Pinpoint the cell where the given text exists, returning its (x, y) midpoint coordinate. 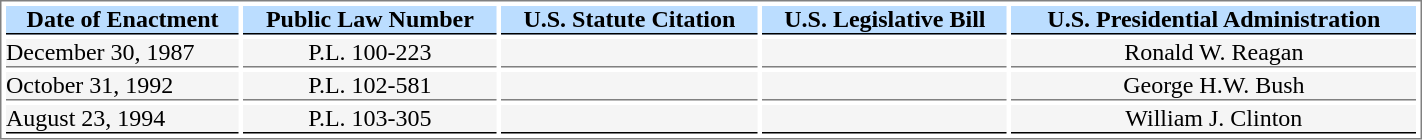
P.L. 102-581 (370, 86)
Ronald W. Reagan (1214, 53)
October 31, 1992 (122, 86)
P.L. 103-305 (370, 119)
William J. Clinton (1214, 119)
Public Law Number (370, 20)
August 23, 1994 (122, 119)
U.S. Legislative Bill (885, 20)
Date of Enactment (122, 20)
George H.W. Bush (1214, 86)
December 30, 1987 (122, 53)
U.S. Statute Citation (630, 20)
P.L. 100-223 (370, 53)
U.S. Presidential Administration (1214, 20)
